Identify which cell holds the provided text, then report its (x, y) central coordinate. 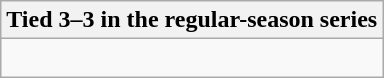
Tied 3–3 in the regular-season series (192, 20)
